Return (X, Y) of the center of cell containing provided text 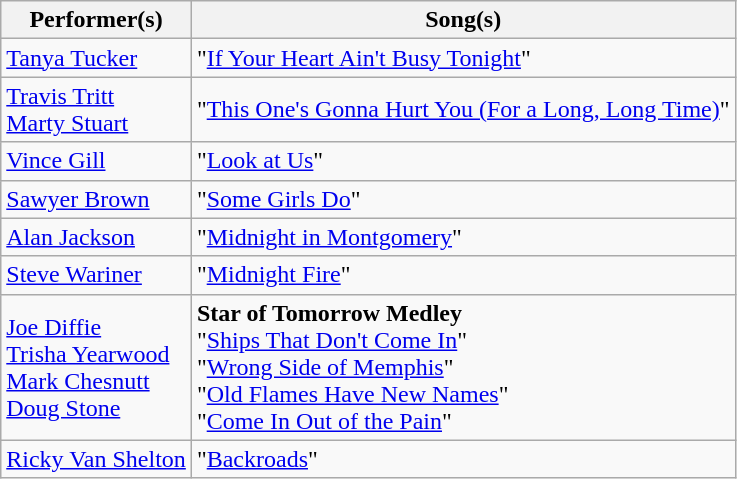
Vince Gill (96, 161)
Star of Tomorrow Medley"Ships That Don't Come In""Wrong Side of Memphis""Old Flames Have New Names""Come In Out of the Pain" (463, 367)
"Some Girls Do" (463, 199)
"If Your Heart Ain't Busy Tonight" (463, 58)
Steve Wariner (96, 275)
"Midnight in Montgomery" (463, 237)
Tanya Tucker (96, 58)
"Backroads" (463, 459)
"This One's Gonna Hurt You (For a Long, Long Time)" (463, 110)
Travis TrittMarty Stuart (96, 110)
Sawyer Brown (96, 199)
"Look at Us" (463, 161)
Song(s) (463, 20)
Ricky Van Shelton (96, 459)
Performer(s) (96, 20)
"Midnight Fire" (463, 275)
Alan Jackson (96, 237)
Joe DiffieTrisha YearwoodMark ChesnuttDoug Stone (96, 367)
